Capture the cell that displays the provided text and extract its (X, Y) central coordinate. 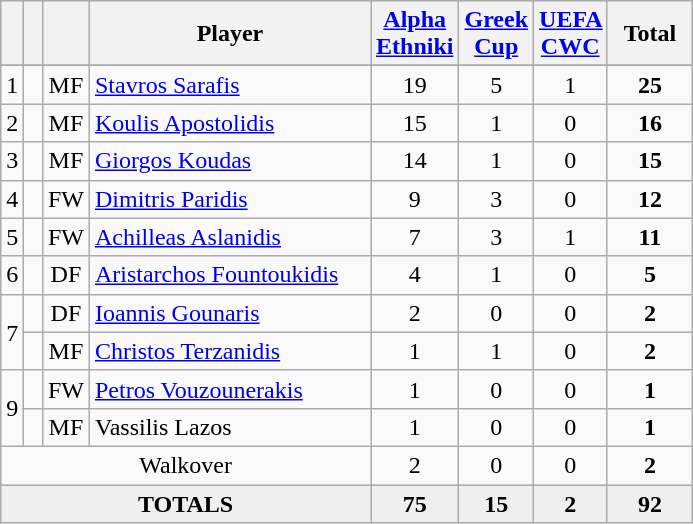
Alpha Ethniki (414, 34)
92 (650, 503)
Ioannis Gounaris (230, 313)
UEFA CWC (570, 34)
11 (650, 237)
Total (650, 34)
Christos Terzanidis (230, 351)
Koulis Apostolidis (230, 123)
Walkover (186, 465)
Vassilis Lazos (230, 427)
6 (12, 275)
Player (230, 34)
TOTALS (186, 503)
Petros Vouzounerakis (230, 389)
Aristarchos Fountoukidis (230, 275)
Dimitris Paridis (230, 199)
Greek Cup (496, 34)
19 (414, 85)
75 (414, 503)
12 (650, 199)
Stavros Sarafis (230, 85)
Giorgos Koudas (230, 161)
25 (650, 85)
14 (414, 161)
Achilleas Aslanidis (230, 237)
16 (650, 123)
